Identify which cell holds the provided text, then report its [X, Y] central coordinate. 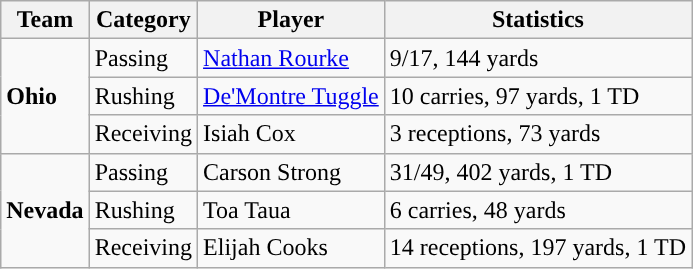
Player [292, 20]
Ohio [45, 96]
10 carries, 97 yards, 1 TD [538, 96]
Statistics [538, 20]
Nathan Rourke [292, 58]
3 receptions, 73 yards [538, 134]
Isiah Cox [292, 134]
9/17, 144 yards [538, 58]
Category [143, 20]
6 carries, 48 yards [538, 210]
De'Montre Tuggle [292, 96]
14 receptions, 197 yards, 1 TD [538, 248]
Toa Taua [292, 210]
Nevada [45, 210]
31/49, 402 yards, 1 TD [538, 172]
Team [45, 20]
Carson Strong [292, 172]
Elijah Cooks [292, 248]
